Scan for the cell matching the given text and deliver its (X, Y) coordinate at center. 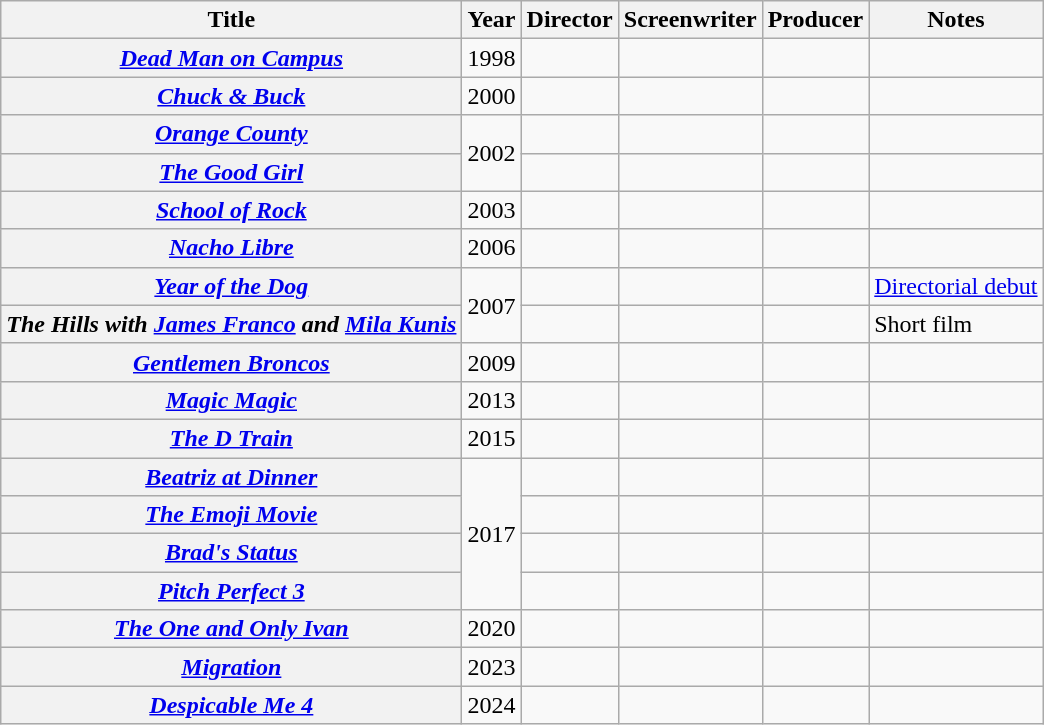
Chuck & Buck (232, 96)
Directorial debut (956, 286)
Short film (956, 324)
The Hills with James Franco and Mila Kunis (232, 324)
Title (232, 20)
2009 (492, 362)
2023 (492, 667)
The Good Girl (232, 172)
Beatriz at Dinner (232, 477)
Migration (232, 667)
Dead Man on Campus (232, 58)
Year (492, 20)
2017 (492, 534)
Orange County (232, 134)
The One and Only Ivan (232, 629)
2013 (492, 400)
The Emoji Movie (232, 515)
Director (570, 20)
Magic Magic (232, 400)
2020 (492, 629)
The D Train (232, 438)
2000 (492, 96)
2003 (492, 210)
Nacho Libre (232, 248)
2007 (492, 305)
Brad's Status (232, 553)
2015 (492, 438)
School of Rock (232, 210)
Despicable Me 4 (232, 705)
Year of the Dog (232, 286)
Screenwriter (690, 20)
Gentlemen Broncos (232, 362)
1998 (492, 58)
Producer (816, 20)
Pitch Perfect 3 (232, 591)
2024 (492, 705)
Notes (956, 20)
2006 (492, 248)
2002 (492, 153)
